Determine the (x, y) coordinate at the center of the cell enclosing the given text.  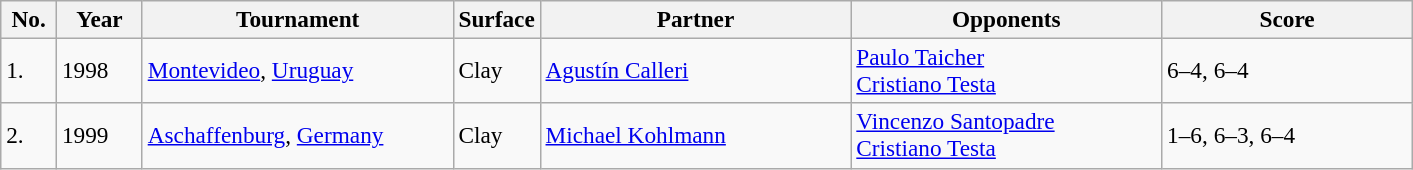
Michael Kohlmann (696, 136)
Opponents (1006, 19)
Agustín Calleri (696, 70)
Surface (496, 19)
Vincenzo Santopadre Cristiano Testa (1006, 136)
1999 (100, 136)
6–4, 6–4 (1288, 70)
2. (29, 136)
1. (29, 70)
No. (29, 19)
1998 (100, 70)
Montevideo, Uruguay (298, 70)
Score (1288, 19)
Year (100, 19)
Tournament (298, 19)
Aschaffenburg, Germany (298, 136)
Partner (696, 19)
1–6, 6–3, 6–4 (1288, 136)
Paulo Taicher Cristiano Testa (1006, 70)
